Search for the cell housing the specified text and yield its (X, Y) center coordinate. 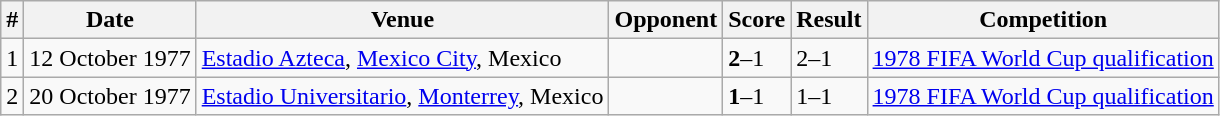
Date (110, 20)
Estadio Azteca, Mexico City, Mexico (402, 58)
# (12, 20)
Venue (402, 20)
Score (757, 20)
Opponent (666, 20)
20 October 1977 (110, 96)
2 (12, 96)
Result (829, 20)
1 (12, 58)
Competition (1043, 20)
12 October 1977 (110, 58)
Estadio Universitario, Monterrey, Mexico (402, 96)
